For the text-containing cell, return its midpoint in [X, Y] coordinate format. 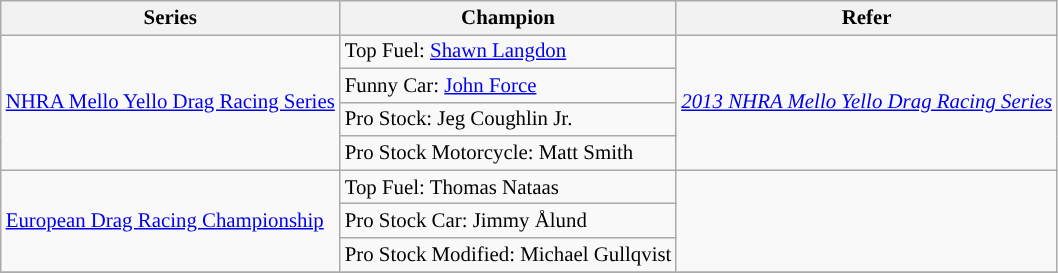
Refer [866, 18]
Pro Stock Car: Jimmy Ålund [508, 221]
Series [170, 18]
European Drag Racing Championship [170, 221]
Pro Stock: Jeg Coughlin Jr. [508, 119]
Pro Stock Motorcycle: Matt Smith [508, 153]
Top Fuel: Shawn Langdon [508, 51]
Top Fuel: Thomas Nataas [508, 187]
Pro Stock Modified: Michael Gullqvist [508, 255]
Funny Car: John Force [508, 85]
2013 NHRA Mello Yello Drag Racing Series [866, 102]
NHRA Mello Yello Drag Racing Series [170, 102]
Champion [508, 18]
